Find where the given text appears and provide that cell's center as [x, y] coordinate. 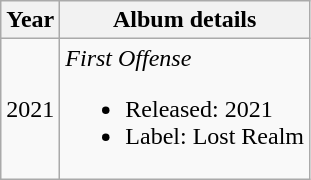
Year [30, 20]
2021 [30, 109]
Album details [185, 20]
First OffenseReleased: 2021Label: Lost Realm [185, 109]
